Identify which cell holds the provided text, then report its (X, Y) central coordinate. 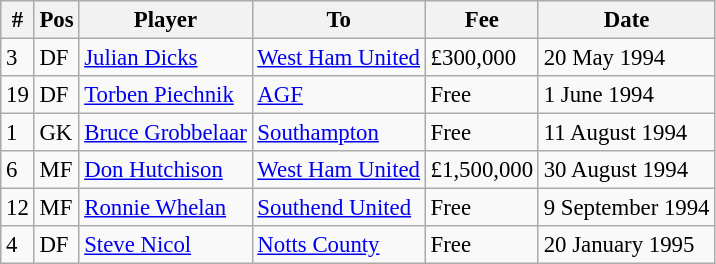
Don Hutchison (166, 170)
Ronnie Whelan (166, 208)
1 June 1994 (626, 95)
Southampton (338, 133)
Steve Nicol (166, 245)
Fee (482, 20)
3 (18, 58)
9 September 1994 (626, 208)
12 (18, 208)
Date (626, 20)
30 August 1994 (626, 170)
20 January 1995 (626, 245)
6 (18, 170)
4 (18, 245)
£1,500,000 (482, 170)
11 August 1994 (626, 133)
19 (18, 95)
£300,000 (482, 58)
20 May 1994 (626, 58)
To (338, 20)
Southend United (338, 208)
# (18, 20)
Julian Dicks (166, 58)
1 (18, 133)
Player (166, 20)
Pos (56, 20)
Torben Piechnik (166, 95)
GK (56, 133)
Bruce Grobbelaar (166, 133)
Notts County (338, 245)
AGF (338, 95)
